For the text-containing cell, return its midpoint in (x, y) coordinate format. 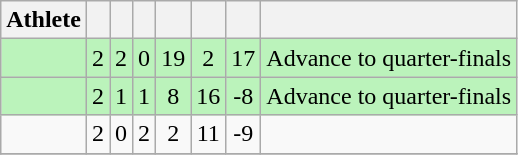
Athlete (44, 20)
19 (174, 58)
17 (244, 58)
-8 (244, 96)
11 (208, 134)
-9 (244, 134)
8 (174, 96)
16 (208, 96)
